Return (x, y) of the center of cell containing provided text 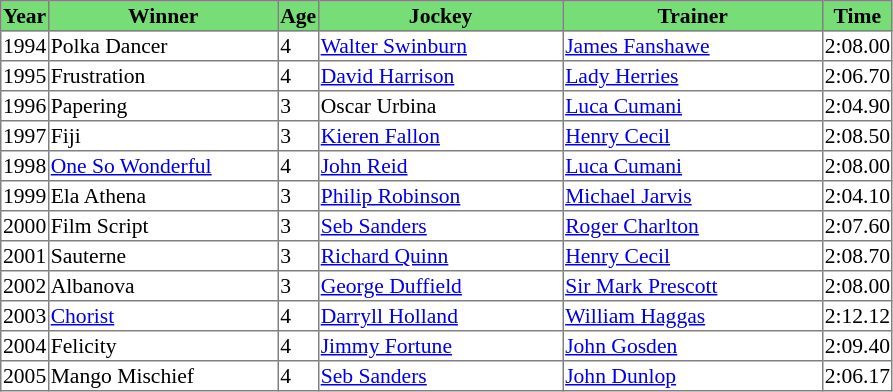
Michael Jarvis (693, 196)
2003 (25, 316)
2:04.10 (857, 196)
John Reid (440, 166)
2001 (25, 256)
Richard Quinn (440, 256)
2:04.90 (857, 106)
Jockey (440, 16)
Jimmy Fortune (440, 346)
1998 (25, 166)
2:12.12 (857, 316)
William Haggas (693, 316)
2:06.17 (857, 376)
1994 (25, 46)
Sauterne (163, 256)
Papering (163, 106)
Trainer (693, 16)
Walter Swinburn (440, 46)
Time (857, 16)
Winner (163, 16)
2000 (25, 226)
Polka Dancer (163, 46)
George Duffield (440, 286)
James Fanshawe (693, 46)
Mango Mischief (163, 376)
1996 (25, 106)
1999 (25, 196)
2:07.60 (857, 226)
Oscar Urbina (440, 106)
1997 (25, 136)
Roger Charlton (693, 226)
Chorist (163, 316)
2004 (25, 346)
2:08.50 (857, 136)
2002 (25, 286)
2005 (25, 376)
Felicity (163, 346)
Film Script (163, 226)
1995 (25, 76)
Frustration (163, 76)
Philip Robinson (440, 196)
Age (298, 16)
David Harrison (440, 76)
Kieren Fallon (440, 136)
Sir Mark Prescott (693, 286)
John Dunlop (693, 376)
Lady Herries (693, 76)
Albanova (163, 286)
2:08.70 (857, 256)
Ela Athena (163, 196)
Darryll Holland (440, 316)
Fiji (163, 136)
2:06.70 (857, 76)
2:09.40 (857, 346)
Year (25, 16)
One So Wonderful (163, 166)
John Gosden (693, 346)
